Scan for the cell matching the given text and deliver its (x, y) coordinate at center. 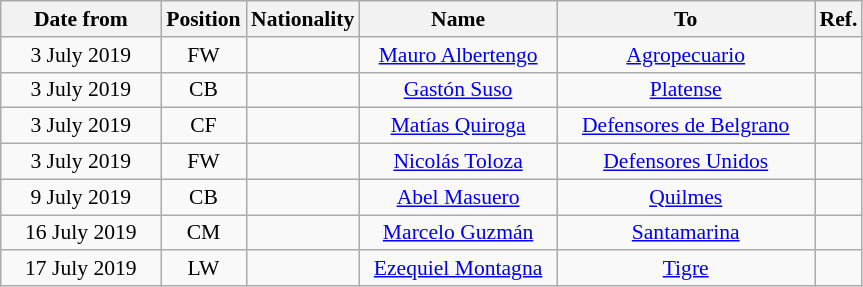
Agropecuario (686, 55)
LW (204, 269)
Gastón Suso (458, 90)
Defensores de Belgrano (686, 126)
Abel Masuero (458, 197)
Quilmes (686, 197)
To (686, 19)
Nicolás Toloza (458, 162)
Name (458, 19)
Date from (81, 19)
17 July 2019 (81, 269)
Nationality (302, 19)
CM (204, 233)
CF (204, 126)
Ref. (839, 19)
9 July 2019 (81, 197)
Platense (686, 90)
Tigre (686, 269)
16 July 2019 (81, 233)
Matías Quiroga (458, 126)
Defensores Unidos (686, 162)
Marcelo Guzmán (458, 233)
Santamarina (686, 233)
Position (204, 19)
Mauro Albertengo (458, 55)
Ezequiel Montagna (458, 269)
